Extract the (X, Y) coordinate from the center of the cell holding the provided text.  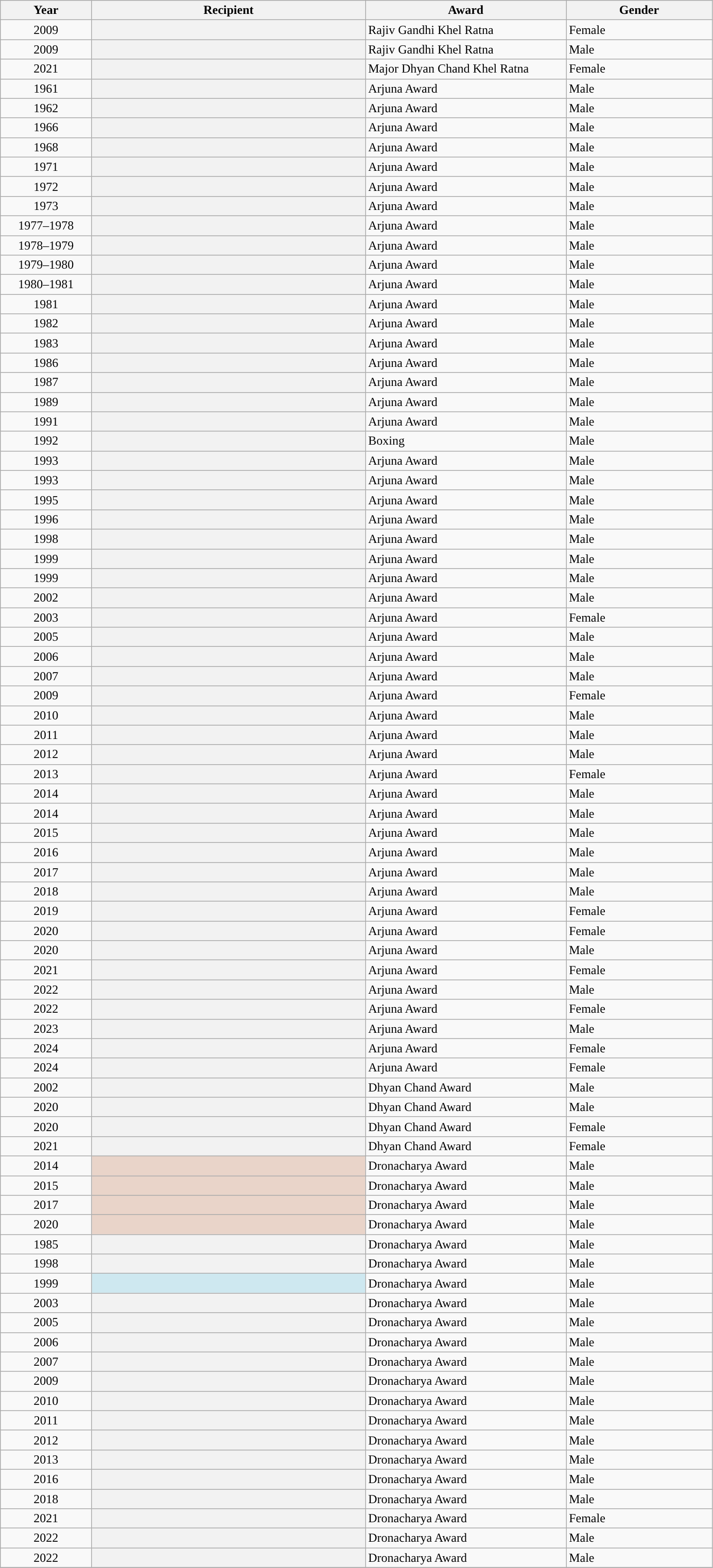
2023 (46, 1029)
Year (46, 10)
1986 (46, 363)
Award (466, 10)
1981 (46, 304)
1996 (46, 519)
1991 (46, 421)
1979–1980 (46, 265)
1972 (46, 186)
1973 (46, 206)
1966 (46, 128)
1982 (46, 324)
1987 (46, 382)
1980–1981 (46, 285)
2019 (46, 911)
1977–1978 (46, 225)
1961 (46, 89)
Recipient (229, 10)
Gender (639, 10)
1983 (46, 343)
1971 (46, 167)
1985 (46, 1244)
1962 (46, 108)
1992 (46, 441)
Boxing (466, 441)
Major Dhyan Chand Khel Ratna (466, 69)
1989 (46, 402)
1978–1979 (46, 245)
1995 (46, 500)
1968 (46, 147)
